For the text-containing cell, return its midpoint in (X, Y) coordinate format. 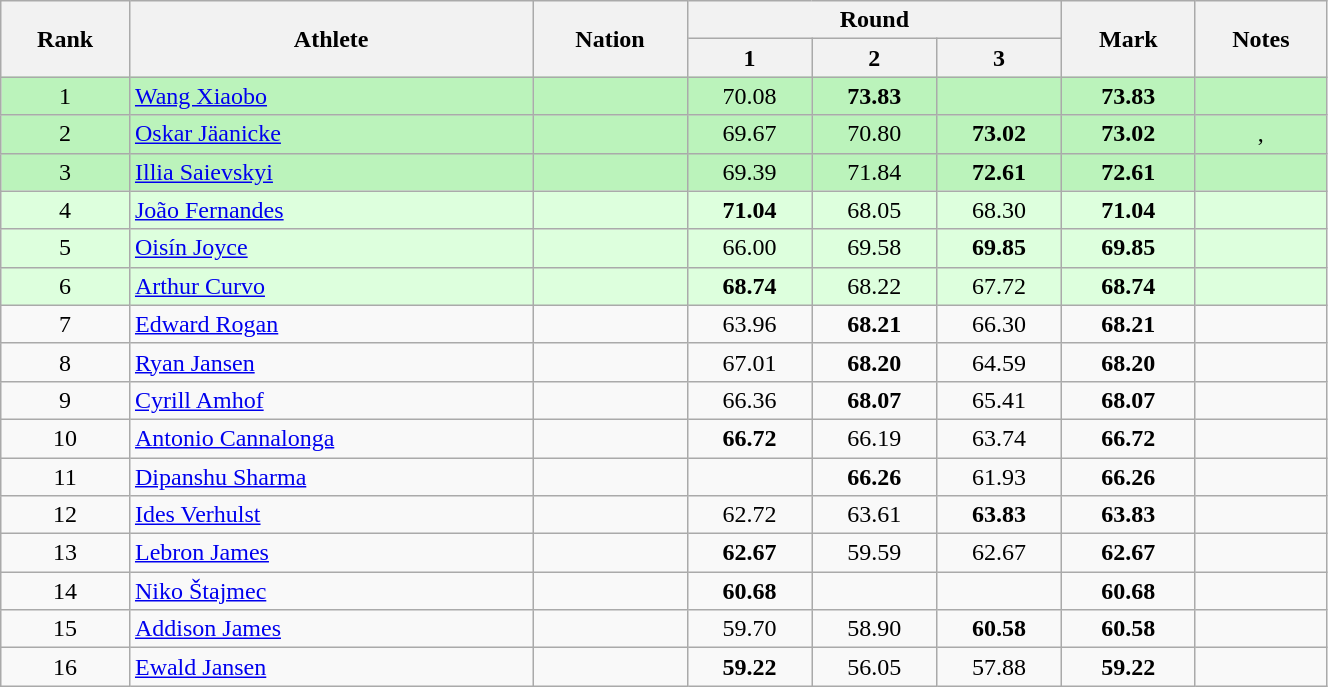
Addison James (330, 629)
64.59 (1000, 362)
Wang Xiaobo (330, 96)
56.05 (874, 667)
69.67 (750, 134)
Ides Verhulst (330, 515)
Cyrill Amhof (330, 400)
, (1260, 134)
66.19 (874, 438)
68.22 (874, 286)
Arthur Curvo (330, 286)
69.58 (874, 248)
11 (66, 477)
59.70 (750, 629)
63.96 (750, 324)
66.00 (750, 248)
69.39 (750, 172)
12 (66, 515)
Antonio Cannalonga (330, 438)
João Fernandes (330, 210)
61.93 (1000, 477)
71.84 (874, 172)
13 (66, 553)
16 (66, 667)
59.59 (874, 553)
63.61 (874, 515)
Notes (1260, 39)
Rank (66, 39)
70.80 (874, 134)
14 (66, 591)
7 (66, 324)
Mark (1128, 39)
68.05 (874, 210)
Niko Štajmec (330, 591)
Lebron James (330, 553)
58.90 (874, 629)
66.30 (1000, 324)
6 (66, 286)
Oskar Jäanicke (330, 134)
Athlete (330, 39)
Edward Rogan (330, 324)
Illia Saievskyi (330, 172)
Oisín Joyce (330, 248)
65.41 (1000, 400)
10 (66, 438)
62.72 (750, 515)
57.88 (1000, 667)
15 (66, 629)
Round (874, 20)
Nation (610, 39)
68.30 (1000, 210)
67.72 (1000, 286)
66.36 (750, 400)
Ryan Jansen (330, 362)
Ewald Jansen (330, 667)
8 (66, 362)
9 (66, 400)
63.74 (1000, 438)
67.01 (750, 362)
Dipanshu Sharma (330, 477)
5 (66, 248)
4 (66, 210)
70.08 (750, 96)
